Return (X, Y) of the center of cell containing provided text 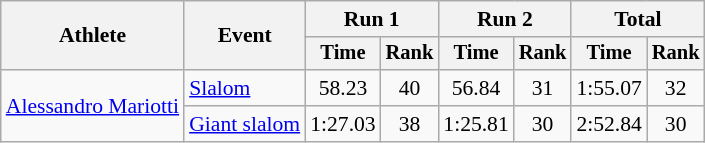
Alessandro Mariotti (92, 106)
1:55.07 (608, 88)
1:25.81 (476, 124)
2:52.84 (608, 124)
1:27.03 (342, 124)
Athlete (92, 36)
Event (244, 36)
31 (543, 88)
Total (638, 19)
32 (676, 88)
58.23 (342, 88)
Run 2 (504, 19)
Giant slalom (244, 124)
40 (410, 88)
56.84 (476, 88)
Run 1 (372, 19)
38 (410, 124)
Slalom (244, 88)
